For the text-containing cell, return its midpoint in [x, y] coordinate format. 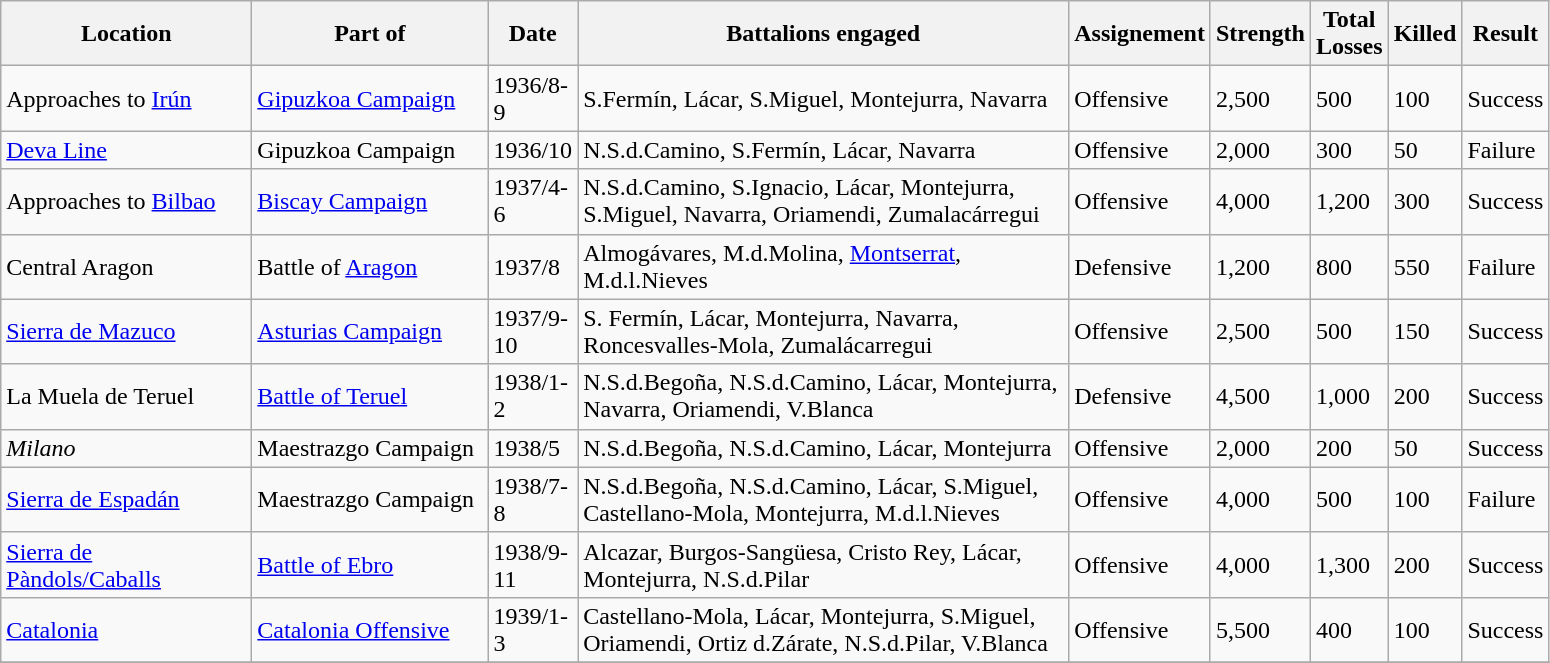
Killed [1425, 34]
Assignement [1140, 34]
S. Fermín, Lácar, Montejurra, Navarra, Roncesvalles-Mola, Zumalácarregui [824, 332]
Total Losses [1349, 34]
Location [126, 34]
Biscay Campaign [370, 202]
Asturias Campaign [370, 332]
1938/7-8 [533, 500]
N.S.d.Begoña, N.S.d.Camino, Lácar, S.Miguel, Castellano-Mola, Montejurra, M.d.l.Nieves [824, 500]
150 [1425, 332]
Castellano-Mola, Lácar, Montejurra, S.Miguel, Oriamendi, Ortiz d.Zárate, N.S.d.Pilar, V.Blanca [824, 630]
5,500 [1260, 630]
Sierra de Pàndols/Caballs [126, 564]
4,500 [1260, 396]
Alcazar, Burgos-Sangüesa, Cristo Rey, Lácar, Montejurra, N.S.d.Pilar [824, 564]
1937/8 [533, 266]
Sierra de Espadán [126, 500]
Sierra de Mazuco [126, 332]
550 [1425, 266]
Catalonia Offensive [370, 630]
Battle of Teruel [370, 396]
1,300 [1349, 564]
N.S.d.Begoña, N.S.d.Camino, Lácar, Montejurra, Navarra, Oriamendi, V.Blanca [824, 396]
Date [533, 34]
Approaches to Irún [126, 98]
1938/9-11 [533, 564]
Approaches to Bilbao [126, 202]
N.S.d.Camino, S.Ignacio, Lácar, Montejurra, S.Miguel, Navarra, Oriamendi, Zumalacárregui [824, 202]
Battle of Ebro [370, 564]
1938/1-2 [533, 396]
Almogávares, M.d.Molina, Montserrat, M.d.l.Nieves [824, 266]
1937/4-6 [533, 202]
1939/1-3 [533, 630]
Result [1506, 34]
Deva Line [126, 150]
Central Aragon [126, 266]
Battalions engaged [824, 34]
La Muela de Teruel [126, 396]
1936/10 [533, 150]
1936/8-9 [533, 98]
N.S.d.Camino, S.Fermín, Lácar, Navarra [824, 150]
S.Fermín, Lácar, S.Miguel, Montejurra, Navarra [824, 98]
1,000 [1349, 396]
Strength [1260, 34]
Milano [126, 448]
Part of [370, 34]
N.S.d.Begoña, N.S.d.Camino, Lácar, Montejurra [824, 448]
1937/9-10 [533, 332]
Catalonia [126, 630]
800 [1349, 266]
Battle of Aragon [370, 266]
400 [1349, 630]
1938/5 [533, 448]
